Scan for the cell matching the given text and deliver its (x, y) coordinate at center. 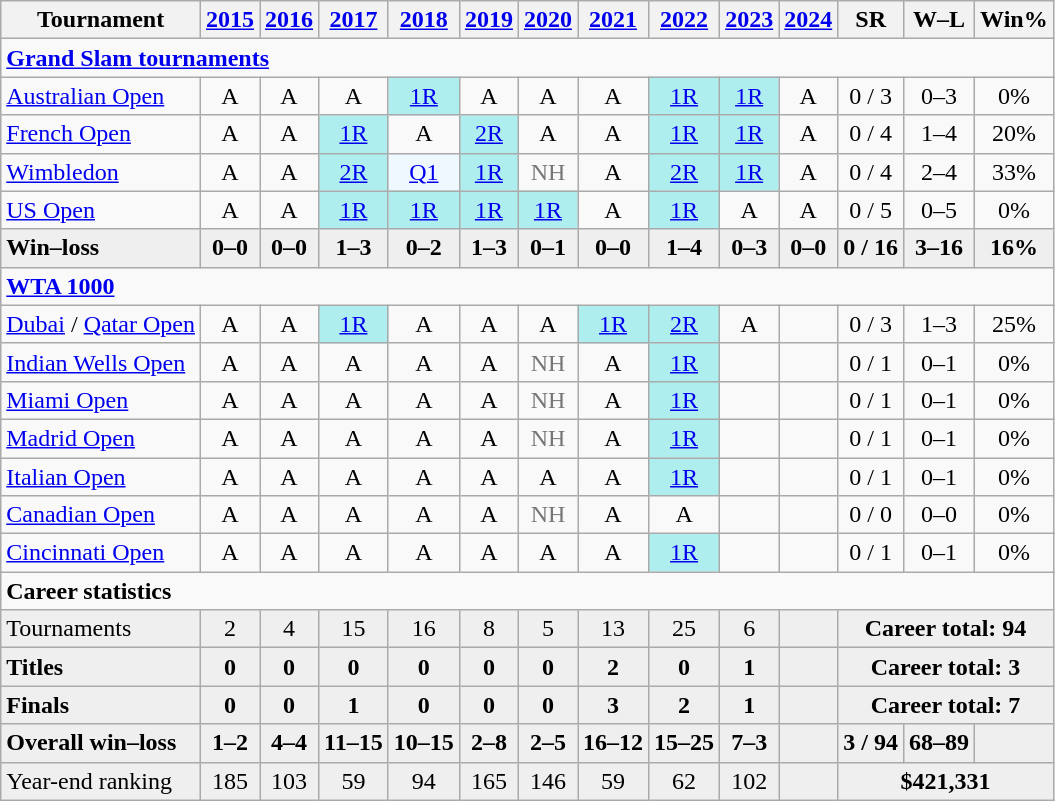
Tournaments (101, 629)
10–15 (424, 743)
6 (750, 629)
0 / 16 (871, 248)
4 (290, 629)
$421,331 (946, 781)
Madrid Open (101, 438)
Win% (1014, 20)
165 (488, 781)
2019 (488, 20)
Grand Slam tournaments (527, 58)
11–15 (354, 743)
185 (230, 781)
Career total: 94 (946, 629)
Career total: 7 (946, 705)
25% (1014, 324)
Miami Open (101, 400)
Titles (101, 667)
3–16 (938, 248)
5 (548, 629)
Overall win–loss (101, 743)
0–5 (938, 210)
2021 (614, 20)
2024 (808, 20)
French Open (101, 134)
0–2 (424, 248)
Q1 (424, 172)
13 (614, 629)
Career total: 3 (946, 667)
WTA 1000 (527, 286)
Dubai / Qatar Open (101, 324)
3 (614, 705)
0 / 0 (871, 515)
2022 (684, 20)
Finals (101, 705)
Indian Wells Open (101, 362)
4–4 (290, 743)
8 (488, 629)
SR (871, 20)
2016 (290, 20)
Wimbledon (101, 172)
146 (548, 781)
Cincinnati Open (101, 553)
62 (684, 781)
Year-end ranking (101, 781)
Tournament (101, 20)
2020 (548, 20)
2–5 (548, 743)
25 (684, 629)
2023 (750, 20)
33% (1014, 172)
1–2 (230, 743)
7–3 (750, 743)
103 (290, 781)
2017 (354, 20)
94 (424, 781)
Career statistics (527, 591)
2018 (424, 20)
2015 (230, 20)
20% (1014, 134)
Canadian Open (101, 515)
2–4 (938, 172)
Australian Open (101, 96)
102 (750, 781)
0 / 5 (871, 210)
16 (424, 629)
Italian Open (101, 477)
2–8 (488, 743)
15–25 (684, 743)
W–L (938, 20)
Win–loss (101, 248)
3 / 94 (871, 743)
16–12 (614, 743)
15 (354, 629)
US Open (101, 210)
68–89 (938, 743)
16% (1014, 248)
